Output the [X, Y] coordinate of the center of the cell containing the given text.  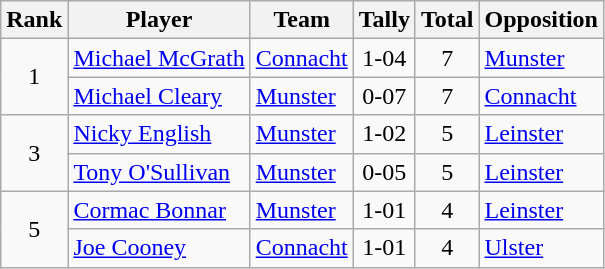
Tally [384, 20]
1 [34, 77]
Total [447, 20]
3 [34, 153]
Ulster [541, 248]
Rank [34, 20]
1-02 [384, 134]
0-07 [384, 96]
Player [159, 20]
Team [302, 20]
1-04 [384, 58]
Joe Cooney [159, 248]
Michael McGrath [159, 58]
Nicky English [159, 134]
0-05 [384, 172]
Michael Cleary [159, 96]
Opposition [541, 20]
Tony O'Sullivan [159, 172]
Cormac Bonnar [159, 210]
